Find where the given text appears and provide that cell's center as (X, Y) coordinate. 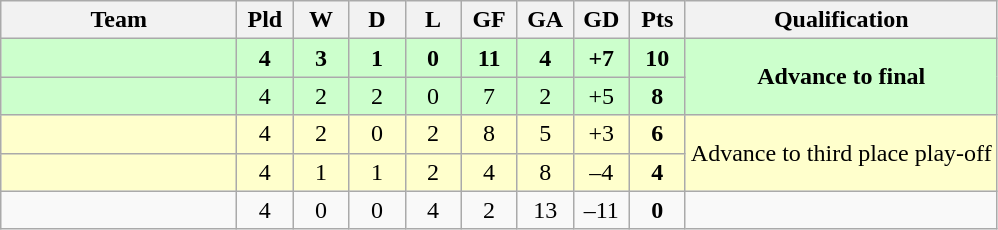
Team (119, 20)
10 (657, 58)
Pts (657, 20)
GA (545, 20)
5 (545, 134)
3 (321, 58)
11 (489, 58)
L (433, 20)
+5 (601, 96)
+7 (601, 58)
–11 (601, 210)
D (377, 20)
GF (489, 20)
Qualification (841, 20)
Advance to third place play-off (841, 153)
W (321, 20)
Pld (265, 20)
13 (545, 210)
7 (489, 96)
–4 (601, 172)
+3 (601, 134)
6 (657, 134)
Advance to final (841, 77)
GD (601, 20)
